Pinpoint the cell where the given text exists, returning its (X, Y) midpoint coordinate. 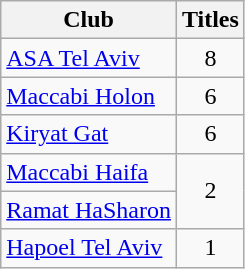
Maccabi Haifa (89, 172)
Titles (210, 20)
8 (210, 58)
2 (210, 191)
Club (89, 20)
Ramat HaSharon (89, 210)
Hapoel Tel Aviv (89, 248)
Kiryat Gat (89, 134)
1 (210, 248)
Maccabi Holon (89, 96)
ASA Tel Aviv (89, 58)
